Locate the cell with the specified text and output its [X, Y] center coordinate. 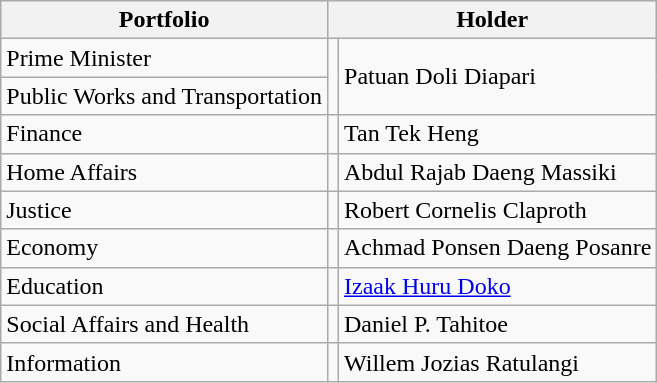
Patuan Doli Diapari [498, 77]
Robert Cornelis Claproth [498, 210]
Public Works and Transportation [164, 96]
Izaak Huru Doko [498, 286]
Home Affairs [164, 172]
Justice [164, 210]
Prime Minister [164, 58]
Economy [164, 248]
Daniel P. Tahitoe [498, 324]
Holder [492, 20]
Portfolio [164, 20]
Achmad Ponsen Daeng Posanre [498, 248]
Finance [164, 134]
Information [164, 362]
Education [164, 286]
Abdul Rajab Daeng Massiki [498, 172]
Social Affairs and Health [164, 324]
Tan Tek Heng [498, 134]
Willem Jozias Ratulangi [498, 362]
